Detect which cell encompasses the target text, then output its [x, y] center coordinate. 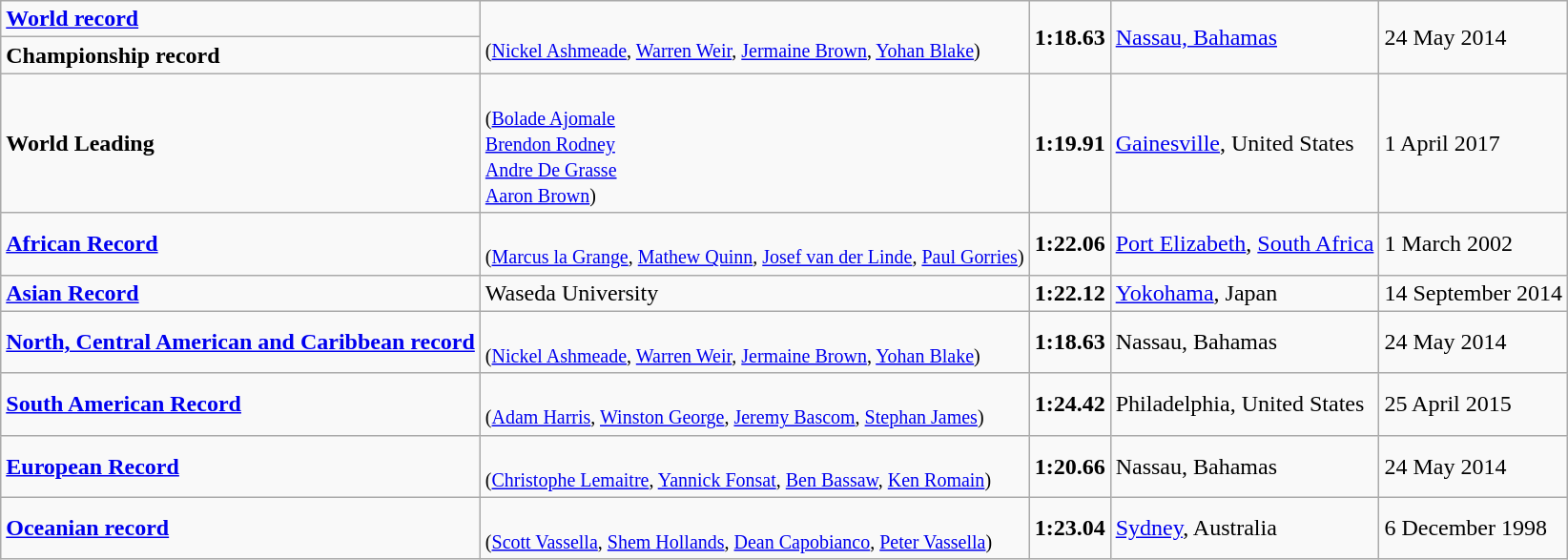
Oceanian record [240, 529]
North, Central American and Caribbean record [240, 342]
1:22.06 [1070, 244]
Port Elizabeth, South Africa [1245, 244]
14 September 2014 [1474, 293]
1:22.12 [1070, 293]
Championship record [240, 55]
Yokohama, Japan [1245, 293]
1 March 2002 [1474, 244]
African Record [240, 244]
6 December 1998 [1474, 529]
(Christophe Lemaitre, Yannick Fonsat, Ben Bassaw, Ken Romain) [754, 466]
Gainesville, United States [1245, 143]
1:19.91 [1070, 143]
1:24.42 [1070, 404]
Asian Record [240, 293]
1 April 2017 [1474, 143]
World record [240, 19]
Sydney, Australia [1245, 529]
Waseda University [754, 293]
Philadelphia, United States [1245, 404]
World Leading [240, 143]
(Marcus la Grange, Mathew Quinn, Josef van der Linde, Paul Gorries) [754, 244]
European Record [240, 466]
25 April 2015 [1474, 404]
(Scott Vassella, Shem Hollands, Dean Capobianco, Peter Vassella) [754, 529]
(Bolade AjomaleBrendon RodneyAndre De GrasseAaron Brown) [754, 143]
South American Record [240, 404]
(Adam Harris, Winston George, Jeremy Bascom, Stephan James) [754, 404]
1:23.04 [1070, 529]
1:20.66 [1070, 466]
